Locate the cell with the specified text and output its [x, y] center coordinate. 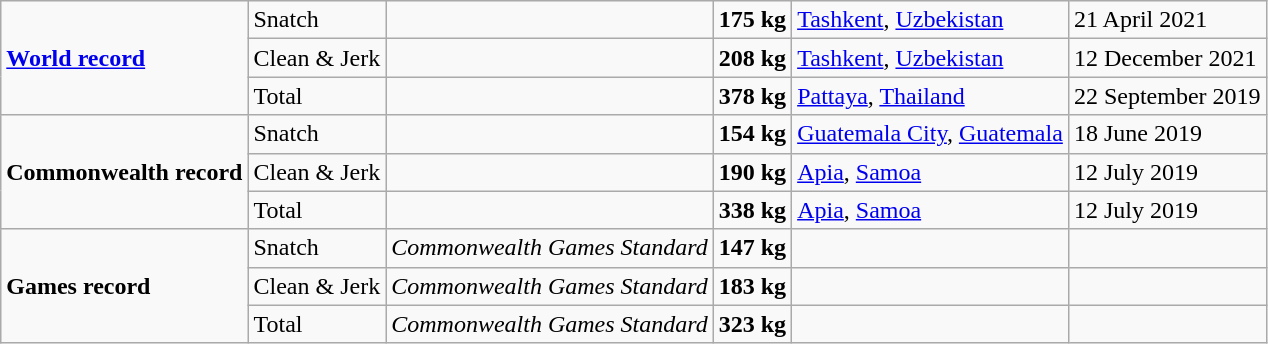
323 kg [752, 324]
Commonwealth record [124, 172]
175 kg [752, 20]
22 September 2019 [1167, 96]
208 kg [752, 58]
147 kg [752, 248]
18 June 2019 [1167, 134]
Pattaya, Thailand [930, 96]
183 kg [752, 286]
12 December 2021 [1167, 58]
Games record [124, 286]
338 kg [752, 210]
154 kg [752, 134]
378 kg [752, 96]
Guatemala City, Guatemala [930, 134]
21 April 2021 [1167, 20]
190 kg [752, 172]
World record [124, 58]
